Return (x, y) of the center of cell containing provided text 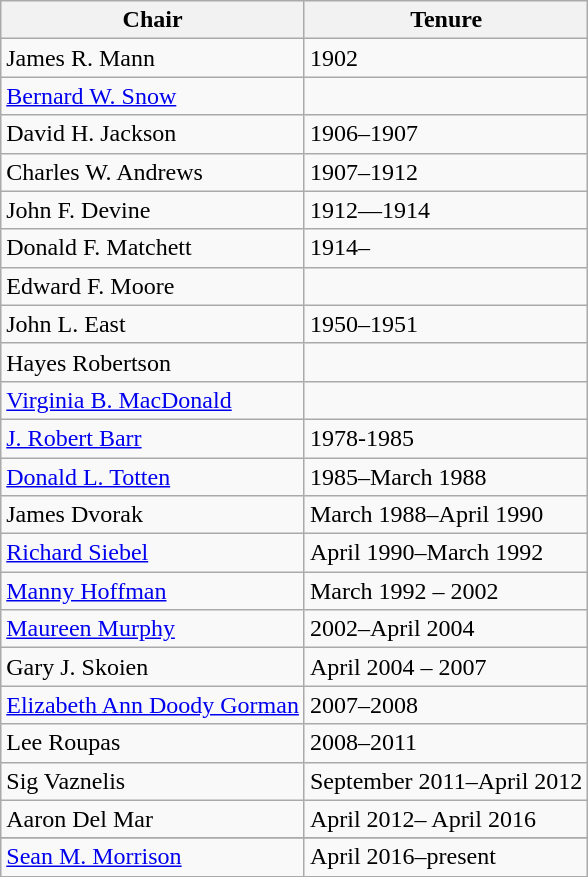
1902 (446, 58)
Hayes Robertson (153, 362)
1907–1912 (446, 172)
1914– (446, 248)
April 2012– April 2016 (446, 819)
Donald L. Totten (153, 477)
David H. Jackson (153, 134)
J. Robert Barr (153, 438)
April 2004 – 2007 (446, 667)
Sean M. Morrison (153, 857)
April 1990–March 1992 (446, 553)
Virginia B. MacDonald (153, 400)
March 1992 – 2002 (446, 591)
1978-1985 (446, 438)
2007–2008 (446, 705)
John F. Devine (153, 210)
James Dvorak (153, 515)
Lee Roupas (153, 743)
Gary J. Skoien (153, 667)
Maureen Murphy (153, 629)
John L. East (153, 324)
March 1988–April 1990 (446, 515)
Edward F. Moore (153, 286)
2008–2011 (446, 743)
Charles W. Andrews (153, 172)
1950–1951 (446, 324)
Donald F. Matchett (153, 248)
1912—1914 (446, 210)
1985–March 1988 (446, 477)
Manny Hoffman (153, 591)
2002–April 2004 (446, 629)
April 2016–present (446, 857)
Bernard W. Snow (153, 96)
Sig Vaznelis (153, 781)
1906–1907 (446, 134)
Aaron Del Mar (153, 819)
James R. Mann (153, 58)
Richard Siebel (153, 553)
Elizabeth Ann Doody Gorman (153, 705)
Tenure (446, 20)
September 2011–April 2012 (446, 781)
Chair (153, 20)
